From the cell containing the given text, extract its center point as [x, y] coordinate. 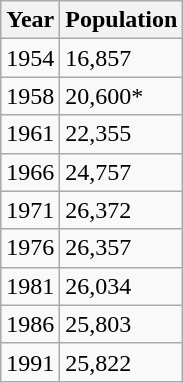
Population [122, 20]
25,822 [122, 362]
1976 [30, 248]
1981 [30, 286]
1991 [30, 362]
25,803 [122, 324]
1986 [30, 324]
1961 [30, 134]
16,857 [122, 58]
26,372 [122, 210]
24,757 [122, 172]
1958 [30, 96]
22,355 [122, 134]
20,600* [122, 96]
1954 [30, 58]
26,357 [122, 248]
1971 [30, 210]
1966 [30, 172]
26,034 [122, 286]
Year [30, 20]
